Detect which cell encompasses the target text, then output its [x, y] center coordinate. 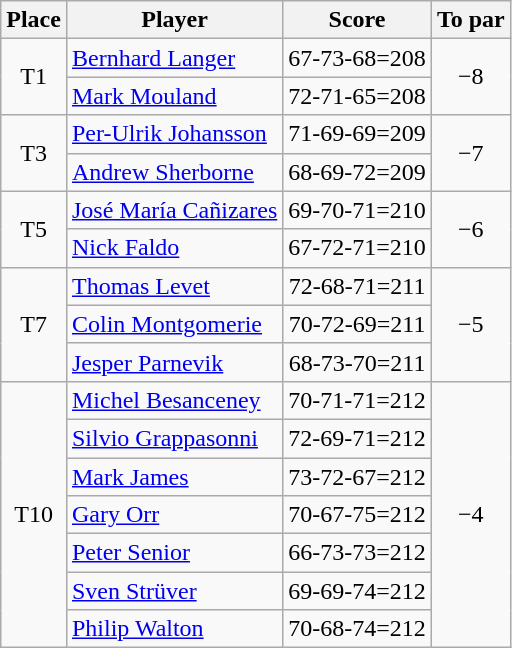
71-69-69=209 [358, 134]
69-70-71=210 [358, 210]
70-67-75=212 [358, 515]
72-68-71=211 [358, 286]
70-72-69=211 [358, 324]
T5 [34, 229]
Peter Senior [174, 553]
T3 [34, 153]
68-69-72=209 [358, 172]
T1 [34, 77]
70-71-71=212 [358, 400]
67-72-71=210 [358, 248]
−4 [470, 514]
Bernhard Langer [174, 58]
Per-Ulrik Johansson [174, 134]
Thomas Levet [174, 286]
Mark Mouland [174, 96]
Philip Walton [174, 629]
Nick Faldo [174, 248]
68-73-70=211 [358, 362]
T7 [34, 324]
Mark James [174, 477]
67-73-68=208 [358, 58]
Sven Strüver [174, 591]
70-68-74=212 [358, 629]
Score [358, 20]
−8 [470, 77]
Silvio Grappasonni [174, 438]
Andrew Sherborne [174, 172]
T10 [34, 514]
Colin Montgomerie [174, 324]
66-73-73=212 [358, 553]
To par [470, 20]
72-69-71=212 [358, 438]
69-69-74=212 [358, 591]
−6 [470, 229]
Michel Besanceney [174, 400]
José María Cañizares [174, 210]
73-72-67=212 [358, 477]
−5 [470, 324]
Place [34, 20]
72-71-65=208 [358, 96]
−7 [470, 153]
Jesper Parnevik [174, 362]
Gary Orr [174, 515]
Player [174, 20]
